Determine the [X, Y] coordinate at the center of the cell enclosing the given text.  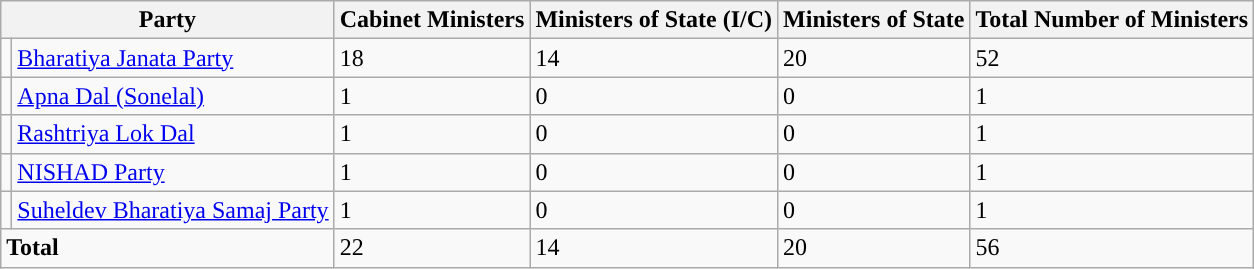
22 [432, 248]
52 [1112, 58]
Ministers of State (I/C) [654, 20]
Total [168, 248]
Bharatiya Janata Party [173, 58]
Cabinet Ministers [432, 20]
Party [168, 20]
Total Number of Ministers [1112, 20]
Ministers of State [874, 20]
NISHAD Party [173, 172]
18 [432, 58]
Apna Dal (Sonelal) [173, 96]
Rashtriya Lok Dal [173, 134]
56 [1112, 248]
Suheldev Bharatiya Samaj Party [173, 210]
